Find where the given text appears and provide that cell's center as [x, y] coordinate. 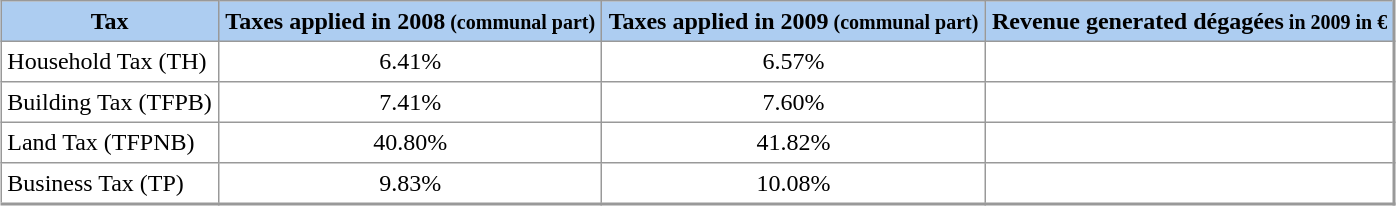
7.60% [794, 102]
9.83% [410, 184]
Household Tax (TH) [110, 61]
Taxes applied in 2008 (communal part) [410, 21]
40.80% [410, 142]
6.41% [410, 61]
Land Tax (TFPNB) [110, 142]
6.57% [794, 61]
Revenue generated dégagées in 2009 in € [1190, 21]
Building Tax (TFPB) [110, 102]
Taxes applied in 2009 (communal part) [794, 21]
Business Tax (TP) [110, 184]
41.82% [794, 142]
7.41% [410, 102]
10.08% [794, 184]
Tax [110, 21]
